Pinpoint the cell where the given text exists, returning its [X, Y] midpoint coordinate. 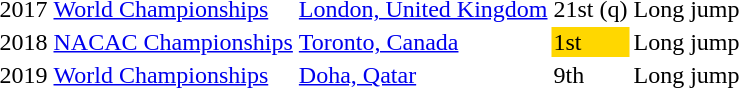
Toronto, Canada [423, 42]
NACAC Championships [173, 42]
1st [590, 42]
